Pinpoint the cell where the given text exists, returning its [X, Y] midpoint coordinate. 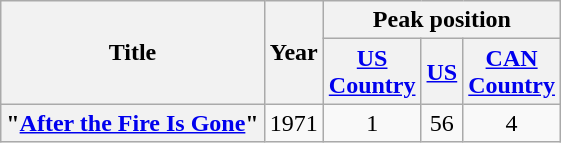
Year [294, 52]
4 [512, 123]
1971 [294, 123]
1 [372, 123]
"After the Fire Is Gone" [132, 123]
USCountry [372, 72]
US [442, 72]
56 [442, 123]
Title [132, 52]
Peak position [442, 20]
CANCountry [512, 72]
